Identify which cell holds the provided text, then report its [X, Y] central coordinate. 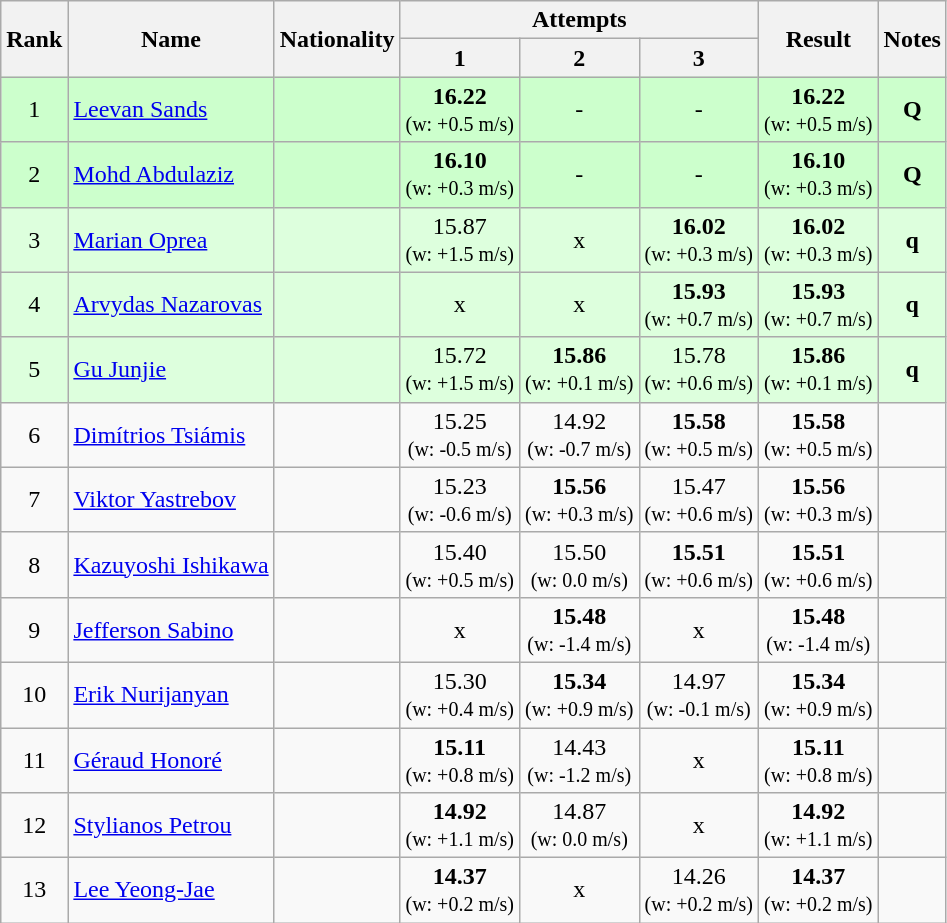
15.23(w: -0.6 m/s) [460, 500]
Result [819, 39]
15.93(w: +0.7 m/s) [699, 304]
15.51 (w: +0.6 m/s) [819, 564]
Géraud Honoré [171, 760]
13 [34, 890]
15.40(w: +0.5 m/s) [460, 564]
10 [34, 694]
14.43(w: -1.2 m/s) [579, 760]
15.48(w: -1.4 m/s) [579, 630]
Mohd Abdulaziz [171, 174]
15.11(w: +0.8 m/s) [460, 760]
Gu Junjie [171, 370]
8 [34, 564]
16.22(w: +0.5 m/s) [460, 110]
7 [34, 500]
12 [34, 826]
9 [34, 630]
Stylianos Petrou [171, 826]
15.86(w: +0.1 m/s) [579, 370]
15.78(w: +0.6 m/s) [699, 370]
5 [34, 370]
15.11 (w: +0.8 m/s) [819, 760]
Rank [34, 39]
Nationality [337, 39]
14.92 (w: +1.1 m/s) [819, 826]
Jefferson Sabino [171, 630]
Attempts [580, 20]
4 [34, 304]
Name [171, 39]
Dimítrios Tsiámis [171, 434]
15.51(w: +0.6 m/s) [699, 564]
Leevan Sands [171, 110]
14.37 (w: +0.2 m/s) [819, 890]
15.34 (w: +0.9 m/s) [819, 694]
16.10(w: +0.3 m/s) [460, 174]
15.48 (w: -1.4 m/s) [819, 630]
11 [34, 760]
Notes [912, 39]
16.02(w: +0.3 m/s) [699, 240]
15.56 (w: +0.3 m/s) [819, 500]
Arvydas Nazarovas [171, 304]
16.02 (w: +0.3 m/s) [819, 240]
Marian Oprea [171, 240]
6 [34, 434]
14.37(w: +0.2 m/s) [460, 890]
15.72(w: +1.5 m/s) [460, 370]
15.25(w: -0.5 m/s) [460, 434]
14.92(w: +1.1 m/s) [460, 826]
15.30(w: +0.4 m/s) [460, 694]
Lee Yeong-Jae [171, 890]
14.97(w: -0.1 m/s) [699, 694]
Viktor Yastrebov [171, 500]
14.92(w: -0.7 m/s) [579, 434]
15.93 (w: +0.7 m/s) [819, 304]
15.56(w: +0.3 m/s) [579, 500]
15.86 (w: +0.1 m/s) [819, 370]
15.50(w: 0.0 m/s) [579, 564]
15.58 (w: +0.5 m/s) [819, 434]
16.10 (w: +0.3 m/s) [819, 174]
15.34(w: +0.9 m/s) [579, 694]
15.58(w: +0.5 m/s) [699, 434]
16.22 (w: +0.5 m/s) [819, 110]
14.26(w: +0.2 m/s) [699, 890]
Erik Nurijanyan [171, 694]
14.87(w: 0.0 m/s) [579, 826]
15.47(w: +0.6 m/s) [699, 500]
Kazuyoshi Ishikawa [171, 564]
15.87(w: +1.5 m/s) [460, 240]
